Scan for the cell matching the given text and deliver its (X, Y) coordinate at center. 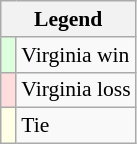
Virginia loss (76, 90)
Virginia win (76, 55)
Tie (76, 126)
Legend (68, 19)
